Extract the (x, y) coordinate from the center of the cell holding the provided text.  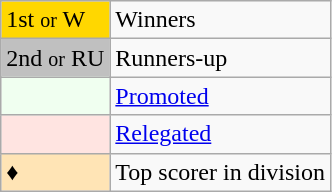
Promoted (220, 96)
Runners-up (220, 58)
Top scorer in division (220, 172)
Relegated (220, 134)
♦ (56, 172)
Winners (220, 20)
1st or W (56, 20)
2nd or RU (56, 58)
